Return [X, Y] of the center of cell containing provided text 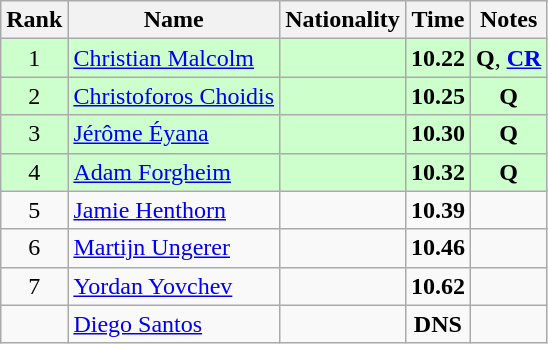
10.32 [438, 172]
3 [34, 134]
1 [34, 58]
10.22 [438, 58]
10.46 [438, 248]
Name [174, 20]
5 [34, 210]
Christian Malcolm [174, 58]
Q, CR [508, 58]
10.25 [438, 96]
Nationality [343, 20]
6 [34, 248]
Rank [34, 20]
10.30 [438, 134]
Martijn Ungerer [174, 248]
Notes [508, 20]
2 [34, 96]
Time [438, 20]
Adam Forgheim [174, 172]
Jamie Henthorn [174, 210]
Christoforos Choidis [174, 96]
Diego Santos [174, 324]
Jérôme Éyana [174, 134]
4 [34, 172]
7 [34, 286]
10.62 [438, 286]
Yordan Yovchev [174, 286]
DNS [438, 324]
10.39 [438, 210]
